Scan for the cell matching the given text and deliver its (x, y) coordinate at center. 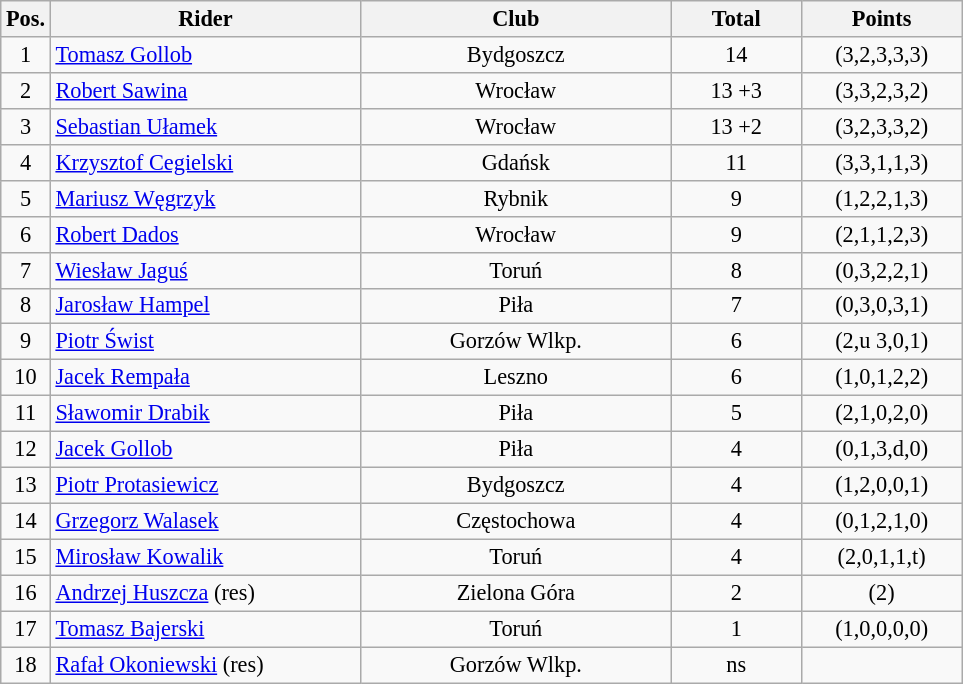
(2) (881, 593)
12 (26, 450)
(1,2,2,1,3) (881, 198)
13 +3 (736, 90)
10 (26, 378)
15 (26, 557)
Points (881, 19)
Mariusz Węgrzyk (205, 198)
Jarosław Hampel (205, 306)
(1,2,0,0,1) (881, 485)
Piotr Świst (205, 342)
Sebastian Ułamek (205, 126)
Piotr Protasiewicz (205, 485)
Sławomir Drabik (205, 414)
(3,2,3,3,2) (881, 126)
(0,1,2,1,0) (881, 521)
(1,0,1,2,2) (881, 378)
(2,1,0,2,0) (881, 414)
Częstochowa (516, 521)
13 +2 (736, 126)
17 (26, 629)
(2,1,1,2,3) (881, 234)
Jacek Rempała (205, 378)
18 (26, 665)
Robert Sawina (205, 90)
Rafał Okoniewski (res) (205, 665)
Robert Dados (205, 234)
Andrzej Huszcza (res) (205, 593)
Club (516, 19)
Pos. (26, 19)
(2,0,1,1,t) (881, 557)
Leszno (516, 378)
Zielona Góra (516, 593)
Mirosław Kowalik (205, 557)
Tomasz Gollob (205, 55)
(3,3,2,3,2) (881, 90)
(2,u 3,0,1) (881, 342)
Rybnik (516, 198)
Gdańsk (516, 162)
Krzysztof Cegielski (205, 162)
(0,1,3,d,0) (881, 450)
Jacek Gollob (205, 450)
(0,3,2,2,1) (881, 270)
Total (736, 19)
16 (26, 593)
ns (736, 665)
Grzegorz Walasek (205, 521)
(1,0,0,0,0) (881, 629)
(3,2,3,3,3) (881, 55)
13 (26, 485)
Tomasz Bajerski (205, 629)
Rider (205, 19)
Wiesław Jaguś (205, 270)
(0,3,0,3,1) (881, 306)
3 (26, 126)
(3,3,1,1,3) (881, 162)
